Determine the [X, Y] coordinate at the center of the cell enclosing the given text.  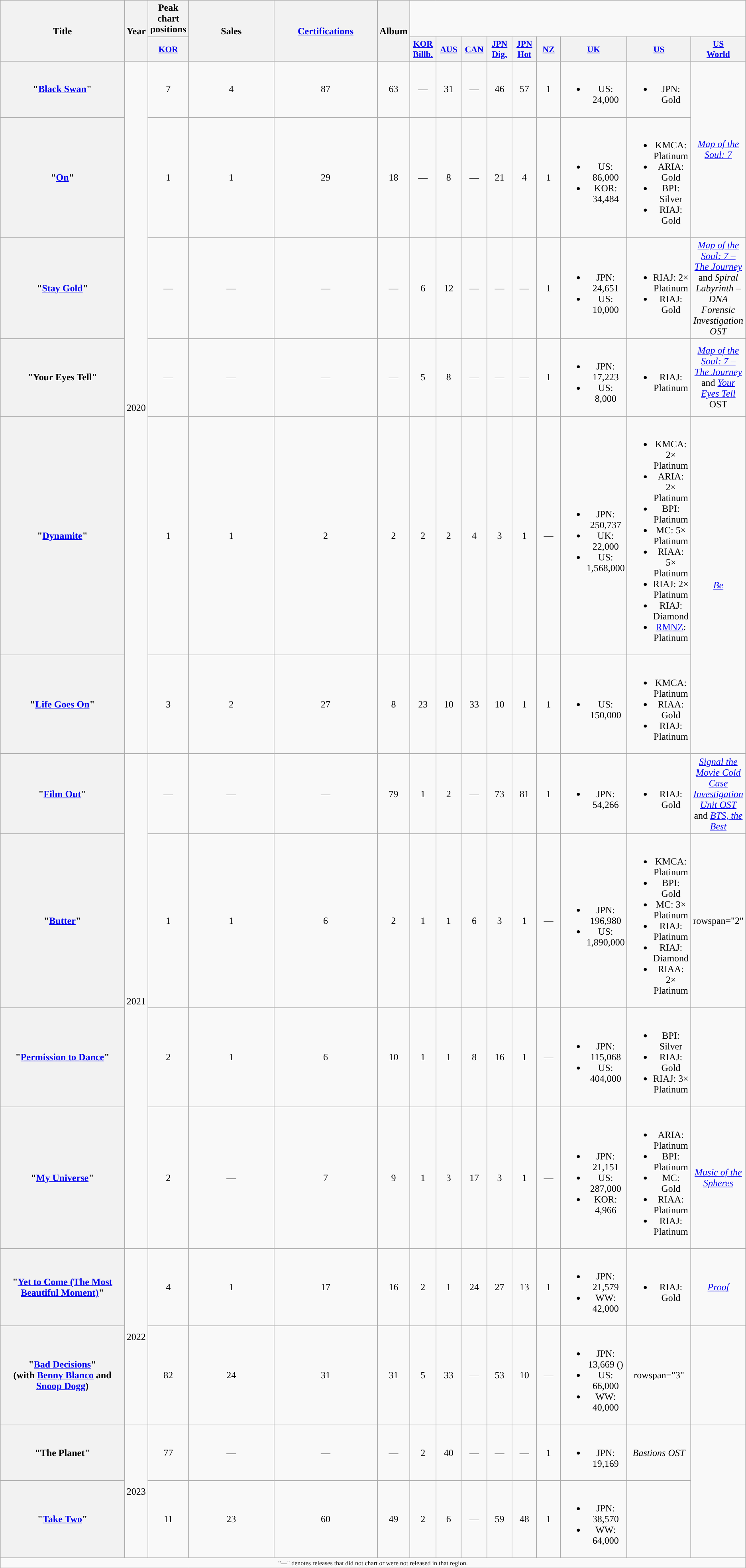
Sales [231, 31]
RIAJ: Platinum [659, 377]
11 [168, 1519]
US: 150,000 [594, 704]
USWorld [719, 49]
ARIA: PlatinumBPI: PlatinumMC: GoldRIAA: PlatinumRIAJ: Platinum [659, 1177]
JPN: 19,169 [594, 1453]
82 [168, 1375]
JPN: 21,151US: 287,000KOR: 4,966 [594, 1177]
Map of the Soul: 7 – The Journeyand Your Eyes Tell OST [719, 377]
US [659, 49]
KMCA: PlatinumARIA: GoldBPI: SilverRIAJ: Gold [659, 177]
rowspan="3" [659, 1375]
79 [394, 794]
KMCA: 2× PlatinumARIA: 2× PlatinumBPI: PlatinumMC: 5× PlatinumRIAA: 5× PlatinumRIAJ: 2× PlatinumRIAJ: DiamondRMNZ: Platinum [659, 536]
JPN: 196,980 US: 1,890,000 [594, 921]
2023 [136, 1491]
JPNDig. [499, 49]
29 [326, 177]
JPN: 17,223 US: 8,000 [594, 377]
"Film Out" [63, 794]
57 [524, 89]
2020 [136, 407]
60 [326, 1519]
"Dynamite" [63, 536]
RIAJ: 2× PlatinumRIAJ: Gold [659, 288]
Proof [719, 1287]
53 [499, 1375]
63 [394, 89]
NZ [548, 49]
Title [63, 31]
JPN: 38,570 WW: 64,000 [594, 1519]
"Your Eyes Tell" [63, 377]
US: 24,000 [594, 89]
Map of the Soul: 7 – The Journey and Spiral Labyrinth – DNA Forensic Investigation OST [719, 288]
21 [499, 177]
"Black Swan" [63, 89]
"Stay Gold" [63, 288]
JPN: Gold [659, 89]
87 [326, 89]
JPN: 24,651 US: 10,000 [594, 288]
JPN: 250,737 UK: 22,000US: 1,568,000 [594, 536]
Bastions OST [659, 1453]
81 [524, 794]
KMCA: PlatinumBPI: GoldMC: 3× PlatinumRIAJ: PlatinumRIAJ: DiamondRIAA: 2× Platinum [659, 921]
12 [449, 288]
"Life Goes On" [63, 704]
JPN: 115,068 US: 404,000 [594, 1057]
CAN [474, 49]
US: 86,000KOR: 34,484 [594, 177]
77 [168, 1453]
40 [449, 1453]
2021 [136, 1001]
Be [719, 585]
2022 [136, 1337]
13 [524, 1287]
"—" denotes releases that did not chart or were not released in that region. [373, 1563]
KOR [168, 49]
"On" [63, 177]
Album [394, 31]
JPN: 54,266 [594, 794]
"Take Two" [63, 1519]
UK [594, 49]
AUS [449, 49]
rowspan="2" [719, 921]
18 [394, 177]
Map of the Soul: 7 [719, 149]
Peak chart positions [168, 19]
73 [499, 794]
"Bad Decisions"(with Benny Blanco and Snoop Dogg) [63, 1375]
9 [394, 1177]
"My Universe" [63, 1177]
Signal the Movie Cold Case Investigation Unit OST and BTS, the Best [719, 794]
49 [394, 1519]
JPNHot [524, 49]
Year [136, 31]
Certifications [326, 31]
JPN: 13,669 ()US: 66,000WW: 40,000 [594, 1375]
BPI: SilverRIAJ: GoldRIAJ: 3× Platinum [659, 1057]
"Yet to Come (The Most Beautiful Moment)" [63, 1287]
46 [499, 89]
"Permission to Dance" [63, 1057]
KORBillb. [423, 49]
48 [524, 1519]
"The Planet" [63, 1453]
JPN: 21,579 WW: 42,000 [594, 1287]
"Butter" [63, 921]
KMCA: PlatinumRIAA: GoldRIAJ: Platinum [659, 704]
59 [499, 1519]
Music of the Spheres [719, 1177]
